Search for the cell housing the specified text and yield its [x, y] center coordinate. 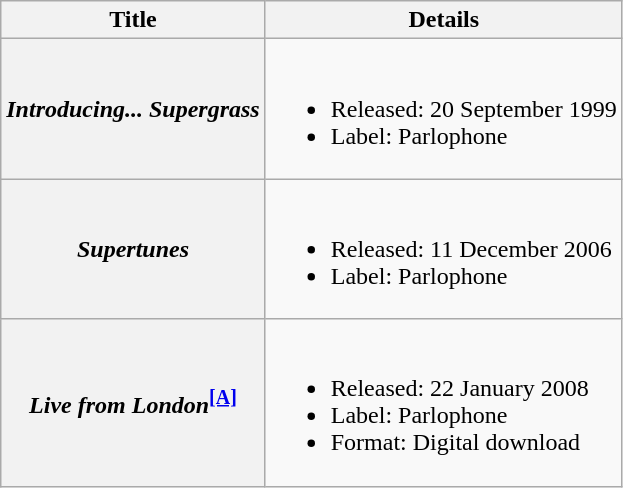
Live from London[A] [133, 402]
Introducing... Supergrass [133, 109]
Released: 22 January 2008Label: ParlophoneFormat: Digital download [444, 402]
Released: 11 December 2006Label: Parlophone [444, 249]
Title [133, 20]
Supertunes [133, 249]
Released: 20 September 1999Label: Parlophone [444, 109]
Details [444, 20]
